Pinpoint the cell where the given text exists, returning its [x, y] midpoint coordinate. 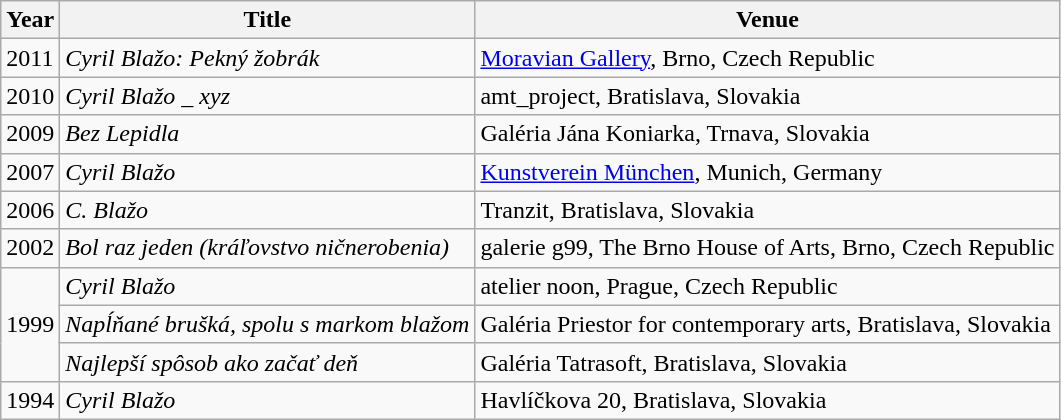
amt_project, Bratislava, Slovakia [768, 96]
Kunstverein München, Munich, Germany [768, 172]
Havlíčkova 20, Bratislava, Slovakia [768, 400]
Galéria Jána Koniarka, Trnava, Slovakia [768, 134]
Bol raz jeden (kráľovstvo ničnerobenia) [268, 248]
1999 [30, 324]
Napĺňané brušká, spolu s markom blažom [268, 324]
Tranzit, Bratislava, Slovakia [768, 210]
Najlepší spôsob ako začať deň [268, 362]
2010 [30, 96]
galerie g99, The Brno House of Arts, Brno, Czech Republic [768, 248]
2011 [30, 58]
Cyril Blažo: Pekný žobrák [268, 58]
Cyril Blažo _ xyz [268, 96]
2006 [30, 210]
Bez Lepidla [268, 134]
Title [268, 20]
C. Blažo [268, 210]
2009 [30, 134]
Galéria Priestor for contemporary arts, Bratislava, Slovakia [768, 324]
Moravian Gallery, Brno, Czech Republic [768, 58]
Venue [768, 20]
Year [30, 20]
2007 [30, 172]
2002 [30, 248]
atelier noon, Prague, Czech Republic [768, 286]
1994 [30, 400]
Galéria Tatrasoft, Bratislava, Slovakia [768, 362]
